For the text-containing cell, return its midpoint in (x, y) coordinate format. 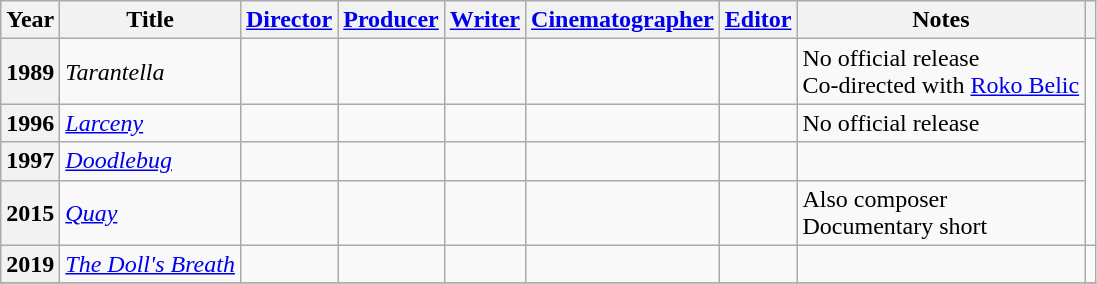
Writer (484, 20)
Cinematographer (623, 20)
No official release (941, 123)
The Doll's Breath (150, 264)
Director (288, 20)
Tarantella (150, 72)
1996 (30, 123)
1989 (30, 72)
Producer (392, 20)
Quay (150, 212)
2015 (30, 212)
Larceny (150, 123)
2019 (30, 264)
No official releaseCo-directed with Roko Belic (941, 72)
Doodlebug (150, 161)
Also composerDocumentary short (941, 212)
Title (150, 20)
1997 (30, 161)
Year (30, 20)
Editor (758, 20)
Notes (941, 20)
